Identify which cell holds the provided text, then report its (x, y) central coordinate. 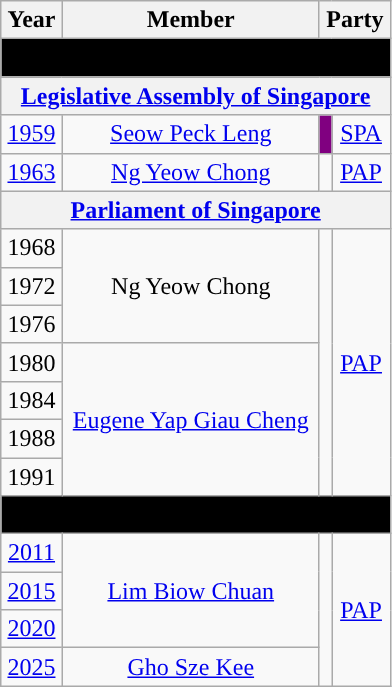
2011 (32, 553)
Constituency abolished (1997 – 2011) (196, 515)
SPA (362, 134)
2015 (32, 591)
1991 (32, 477)
1980 (32, 362)
Member (190, 20)
Lim Biow Chuan (190, 591)
Gho Sze Kee (190, 667)
Parliament of Singapore (196, 210)
2020 (32, 629)
1959 (32, 134)
Seow Peck Leng (190, 134)
1968 (32, 248)
2025 (32, 667)
1984 (32, 400)
Formation (196, 58)
Eugene Yap Giau Cheng (190, 419)
Year (32, 20)
1972 (32, 286)
Legislative Assembly of Singapore (196, 96)
1988 (32, 438)
1963 (32, 172)
1976 (32, 324)
Party (354, 20)
